Determine the [x, y] coordinate at the center of the cell enclosing the given text.  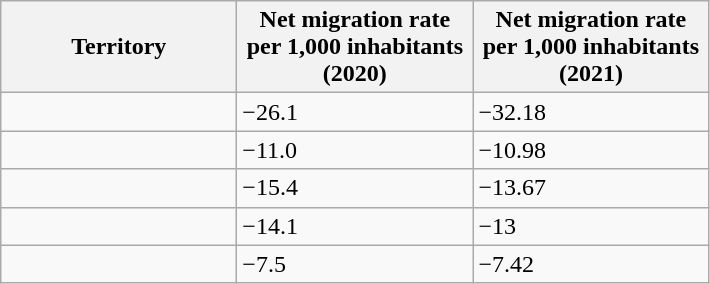
−13.67 [591, 188]
−11.0 [355, 150]
−15.4 [355, 188]
Net migration rateper 1,000 inhabitants(2021) [591, 47]
−32.18 [591, 112]
−14.1 [355, 226]
−26.1 [355, 112]
Net migration rateper 1,000 inhabitants(2020) [355, 47]
−13 [591, 226]
−10.98 [591, 150]
Territory [119, 47]
−7.5 [355, 264]
−7.42 [591, 264]
